Return the (X, Y) coordinate for the center point of the cell that contains the specified text.  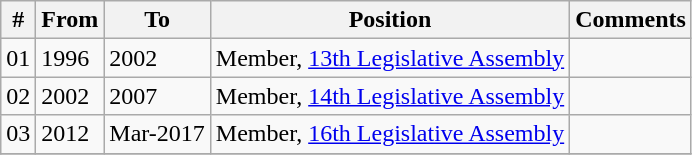
03 (18, 134)
Member, 14th Legislative Assembly (390, 96)
Comments (631, 20)
Member, 13th Legislative Assembly (390, 58)
01 (18, 58)
Mar-2017 (158, 134)
1996 (70, 58)
From (70, 20)
Member, 16th Legislative Assembly (390, 134)
To (158, 20)
02 (18, 96)
2007 (158, 96)
# (18, 20)
Position (390, 20)
2012 (70, 134)
